Identify which cell holds the provided text, then report its (X, Y) central coordinate. 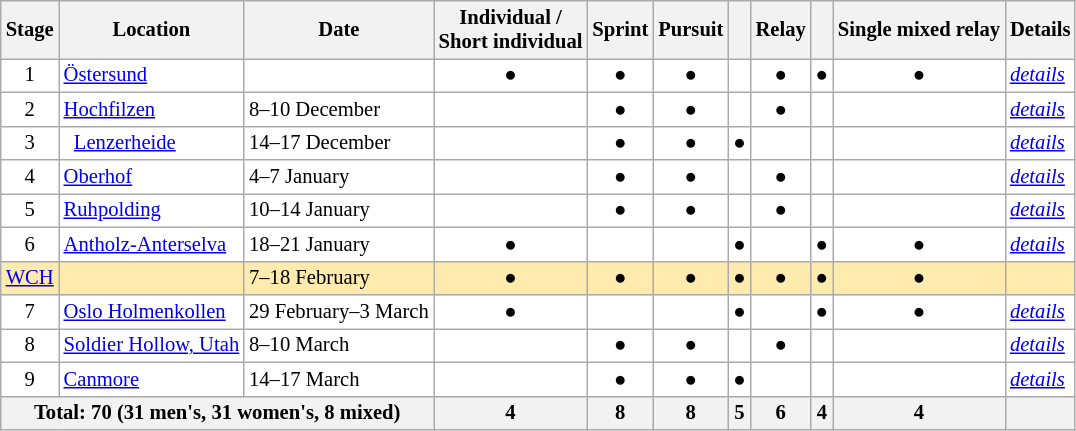
14–17 December (339, 143)
Hochfilzen (152, 109)
Canmore (152, 379)
7 (30, 311)
9 (30, 379)
Ruhpolding (152, 210)
3 (30, 143)
7–18 February (339, 278)
1 (30, 75)
Sprint (620, 29)
Stage (30, 29)
4–7 January (339, 177)
Östersund (152, 75)
Oslo Holmenkollen (152, 311)
8–10 March (339, 345)
18–21 January (339, 244)
8–10 December (339, 109)
Date (339, 29)
10–14 January (339, 210)
Soldier Hollow, Utah (152, 345)
Relay (781, 29)
2 (30, 109)
Individual /Short individual (511, 29)
Lenzerheide (152, 143)
Details (1040, 29)
Pursuit (690, 29)
14–17 March (339, 379)
Location (152, 29)
Total: 70 (31 men's, 31 women's, 8 mixed) (218, 413)
29 February–3 March (339, 311)
Single mixed relay (919, 29)
Antholz-Anterselva (152, 244)
WCH (30, 278)
Oberhof (152, 177)
